For the text-containing cell, return its midpoint in (X, Y) coordinate format. 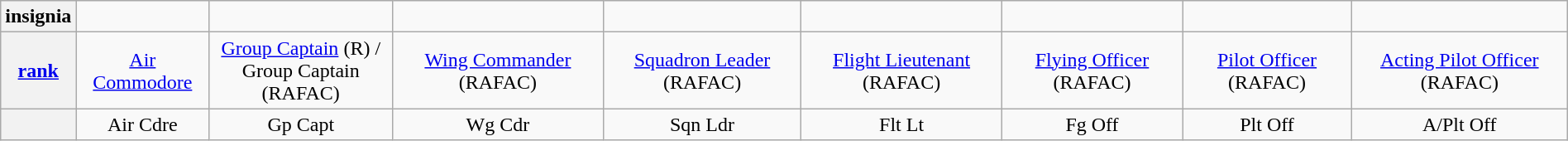
Squadron Leader (RAFAC) (702, 70)
Wg Cdr (498, 124)
Air Cdre (142, 124)
Wing Commander (RAFAC) (498, 70)
Plt Off (1267, 124)
Flt Lt (901, 124)
Sqn Ldr (702, 124)
Pilot Officer (RAFAC) (1267, 70)
Air Commodore (142, 70)
A/Plt Off (1459, 124)
Group Captain (R) /Group Captain (RAFAC) (301, 70)
Gp Capt (301, 124)
rank (38, 70)
Flight Lieutenant (RAFAC) (901, 70)
insignia (38, 17)
Flying Officer (RAFAC) (1092, 70)
Acting Pilot Officer (RAFAC) (1459, 70)
Fg Off (1092, 124)
